Locate the cell with the specified text and output its (X, Y) center coordinate. 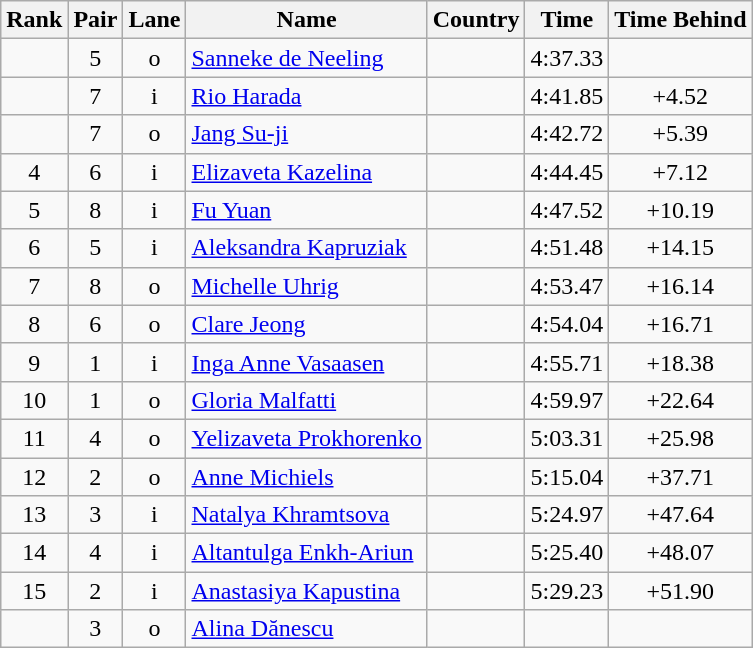
Time Behind (680, 20)
+37.71 (680, 477)
+14.15 (680, 248)
+22.64 (680, 400)
9 (34, 362)
Rank (34, 20)
Altantulga Enkh-Ariun (306, 553)
10 (34, 400)
Sanneke de Neeling (306, 58)
Fu Yuan (306, 210)
+51.90 (680, 591)
+48.07 (680, 553)
5:03.31 (567, 438)
Anastasiya Kapustina (306, 591)
4:42.72 (567, 134)
Natalya Khramtsova (306, 515)
+10.19 (680, 210)
4:41.85 (567, 96)
5:24.97 (567, 515)
Elizaveta Kazelina (306, 172)
Michelle Uhrig (306, 286)
12 (34, 477)
4:53.47 (567, 286)
+4.52 (680, 96)
+18.38 (680, 362)
4:55.71 (567, 362)
15 (34, 591)
+25.98 (680, 438)
Time (567, 20)
+7.12 (680, 172)
Pair (96, 20)
Rio Harada (306, 96)
5:29.23 (567, 591)
Aleksandra Kapruziak (306, 248)
5:15.04 (567, 477)
Lane (154, 20)
Yelizaveta Prokhorenko (306, 438)
Inga Anne Vasaasen (306, 362)
+5.39 (680, 134)
13 (34, 515)
4:37.33 (567, 58)
5:25.40 (567, 553)
+16.71 (680, 324)
+47.64 (680, 515)
Gloria Malfatti (306, 400)
Jang Su-ji (306, 134)
4:44.45 (567, 172)
4:54.04 (567, 324)
Clare Jeong (306, 324)
14 (34, 553)
4:47.52 (567, 210)
Name (306, 20)
11 (34, 438)
4:59.97 (567, 400)
Country (476, 20)
Anne Michiels (306, 477)
Alina Dănescu (306, 629)
+16.14 (680, 286)
4:51.48 (567, 248)
